Return the (x, y) coordinate for the center point of the cell that contains the specified text.  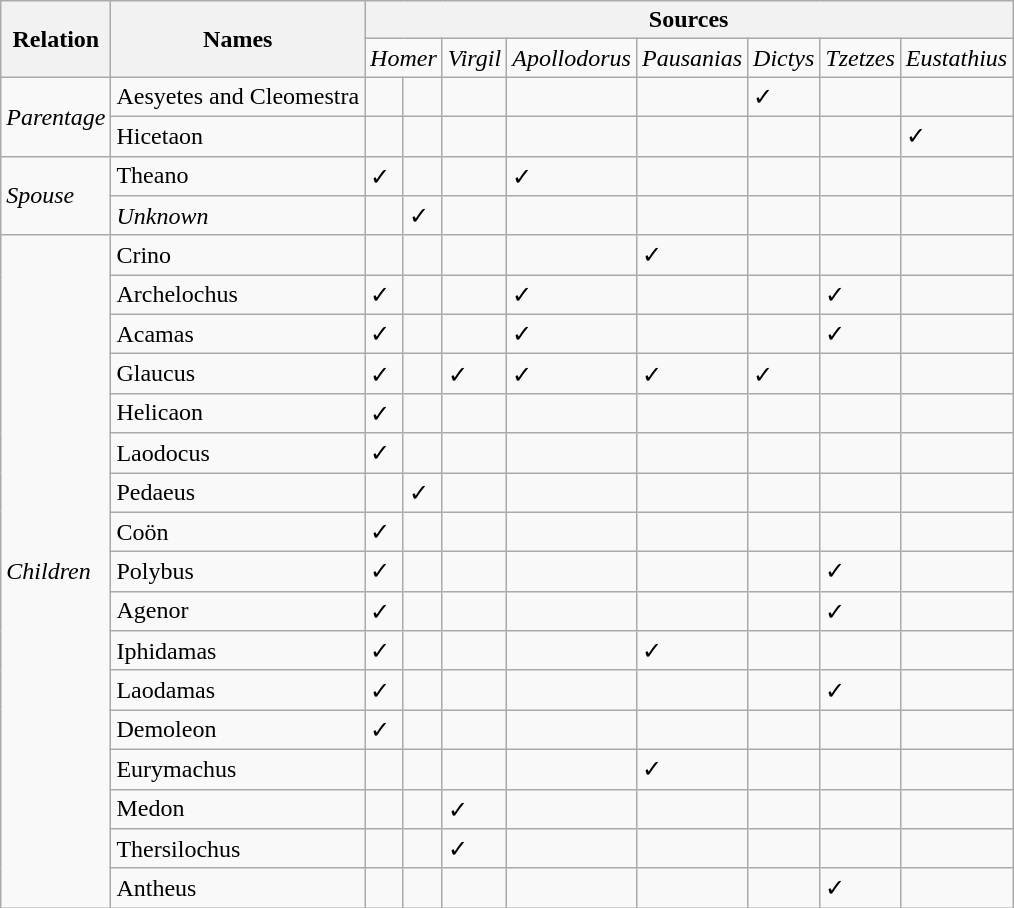
Acamas (238, 334)
Demoleon (238, 730)
Polybus (238, 572)
Eurymachus (238, 769)
Agenor (238, 611)
Archelochus (238, 295)
Spouse (56, 196)
Laodocus (238, 453)
Virgil (474, 58)
Crino (238, 255)
Sources (689, 20)
Names (238, 39)
Unknown (238, 216)
Dictys (784, 58)
Homer (404, 58)
Pausanias (692, 58)
Apollodorus (572, 58)
Parentage (56, 116)
Theano (238, 176)
Coön (238, 532)
Aesyetes and Cleomestra (238, 97)
Iphidamas (238, 651)
Medon (238, 809)
Pedaeus (238, 492)
Laodamas (238, 690)
Antheus (238, 888)
Tzetzes (860, 58)
Helicaon (238, 413)
Glaucus (238, 374)
Children (56, 572)
Relation (56, 39)
Hicetaon (238, 136)
Eustathius (956, 58)
Thersilochus (238, 849)
